Scan for the cell matching the given text and deliver its (X, Y) coordinate at center. 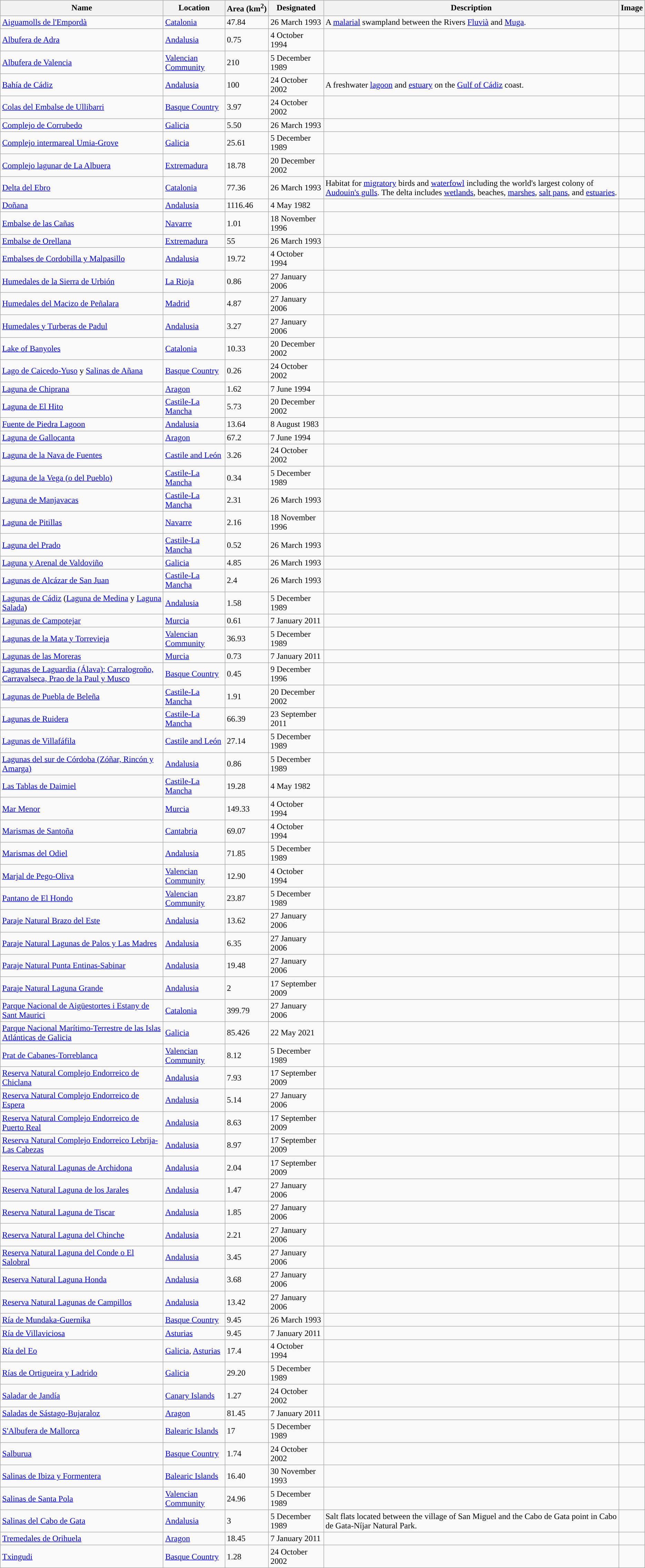
5.14 (247, 1100)
Paraje Natural Laguna Grande (82, 988)
Name (82, 8)
Embalse de Orellana (82, 241)
85.426 (247, 1033)
Complejo intermareal Umia-Grove (82, 143)
Salinas del Cabo de Gata (82, 1521)
71.85 (247, 854)
Humedales del Macizo de Peñalara (82, 303)
13.42 (247, 1302)
Reserva Natural Laguna del Conde o El Salobral (82, 1257)
2 (247, 988)
0.34 (247, 478)
Reserva Natural Lagunas de Archidona (82, 1167)
13.64 (247, 424)
8 August 1983 (296, 424)
Salt flats located between the village of San Miguel and the Cabo de Gata point in Cabo de Gata-Níjar Natural Park. (471, 1521)
Las Tablas de Daimiel (82, 786)
Laguna de la Vega (o del Pueblo) (82, 478)
0.61 (247, 621)
Colas del Embalse de Ullibarri (82, 108)
47.84 (247, 22)
Complejo de Corrubedo (82, 125)
Lagunas de Cádiz (Laguna de Medina y Laguna Salada) (82, 603)
Txingudi (82, 1556)
La Rioja (194, 281)
Fuente de Piedra Lagoon (82, 424)
0.26 (247, 371)
36.93 (247, 639)
Reserva Natural Complejo Endorreico de Chiclana (82, 1078)
Albufera de Valencia (82, 62)
Laguna de Chiprana (82, 389)
Cantabria (194, 831)
19.72 (247, 259)
3 (247, 1521)
Salinas de Santa Pola (82, 1498)
67.2 (247, 438)
1.47 (247, 1190)
Embalses de Cordobilla y Malpasillo (82, 259)
66.39 (247, 718)
Laguna de la Nava de Fuentes (82, 455)
4.87 (247, 303)
Laguna de Gallocanta (82, 438)
12.90 (247, 876)
Description (471, 8)
Laguna de Manjavacas (82, 500)
22 May 2021 (296, 1033)
Laguna de El Hito (82, 406)
2.31 (247, 500)
Lagunas de la Mata y Torrevieja (82, 639)
Lagunas de Campotejar (82, 621)
Albufera de Adra (82, 40)
Laguna del Prado (82, 545)
5.50 (247, 125)
Location (194, 8)
Area (km2) (247, 8)
Salburua (82, 1454)
30 November 1993 (296, 1476)
Reserva Natural Lagunas de Campillos (82, 1302)
2.16 (247, 523)
16.40 (247, 1476)
Lagunas de Puebla de Beleña (82, 696)
18.78 (247, 165)
Lagunas de Alcázar de San Juan (82, 581)
Reserva Natural Laguna de Tiscar (82, 1212)
Canary Islands (194, 1396)
23.87 (247, 898)
Galicia, Asturias (194, 1351)
3.26 (247, 455)
8.63 (247, 1123)
55 (247, 241)
9 December 1996 (296, 674)
Designated (296, 8)
Embalse de las Cañas (82, 223)
17.4 (247, 1351)
Reserva Natural Complejo Endorreico de Puerto Real (82, 1123)
Reserva Natural Complejo Endorreico de Espera (82, 1100)
0.45 (247, 674)
Lagunas de Ruidera (82, 718)
81.45 (247, 1413)
10.33 (247, 348)
7.93 (247, 1078)
S'Albufera de Mallorca (82, 1431)
2.4 (247, 581)
2.04 (247, 1167)
Parque Nacional Marítimo-Terrestre de las Islas Atlánticas de Galicia (82, 1033)
Complejo lagunar de La Albuera (82, 165)
Humedales y Turberas de Padul (82, 326)
Humedales de la Sierra de Urbión (82, 281)
Reserva Natural Laguna de los Jarales (82, 1190)
Reserva Natural Laguna del Chinche (82, 1235)
1.01 (247, 223)
Madrid (194, 303)
Bahía de Cádiz (82, 85)
Rías de Ortigueira y Ladrido (82, 1373)
2.21 (247, 1235)
Ría de Mundaka-Guernika (82, 1320)
Reserva Natural Laguna Honda (82, 1280)
A malarial swampland between the Rivers Fluvià and Muga. (471, 22)
1.74 (247, 1454)
3.45 (247, 1257)
Laguna y Arenal de Valdoviño (82, 563)
8.12 (247, 1055)
29.20 (247, 1373)
Salinas de Ibiza y Formentera (82, 1476)
1116.46 (247, 205)
100 (247, 85)
A freshwater lagoon and estuary on the Gulf of Cádiz coast. (471, 85)
24.96 (247, 1498)
Reserva Natural Complejo Endorreico Lebrija-Las Cabezas (82, 1145)
1.91 (247, 696)
1.58 (247, 603)
Lake of Banyoles (82, 348)
Ría de Villaviciosa (82, 1333)
Paraje Natural Brazo del Este (82, 921)
399.79 (247, 1010)
Laguna de Pitillas (82, 523)
Lagunas de Villafáfila (82, 741)
Saladar de Jandía (82, 1396)
1.27 (247, 1396)
Mar Menor (82, 809)
17 (247, 1431)
Paraje Natural Lagunas de Palos y Las Madres (82, 943)
3.68 (247, 1280)
Delta del Ebro (82, 188)
0.52 (247, 545)
18.45 (247, 1539)
Lagunas de las Moreras (82, 656)
Lagunas del sur de Córdoba (Zóñar, Rincón y Amarga) (82, 764)
13.62 (247, 921)
Lagunas de Laguardia (Álava): Carralogroño, Carravalseca, Prao de la Paul y Musco (82, 674)
Ría del Eo (82, 1351)
0.75 (247, 40)
Paraje Natural Punta Entinas-Sabinar (82, 965)
69.07 (247, 831)
Parque Nacional de Aigüestortes i Estany de Sant Maurici (82, 1010)
0.73 (247, 656)
Saladas de Sástago-Bujaraloz (82, 1413)
5.73 (247, 406)
19.48 (247, 965)
3.27 (247, 326)
19.28 (247, 786)
Marjal de Pego-Oliva (82, 876)
Marismas del Odiel (82, 854)
27.14 (247, 741)
Doñana (82, 205)
77.36 (247, 188)
3.97 (247, 108)
4.85 (247, 563)
Tremedales de Orihuela (82, 1539)
Pantano de El Hondo (82, 898)
210 (247, 62)
Marismas de Santoña (82, 831)
25.61 (247, 143)
Lago de Caicedo-Yuso y Salinas de Añana (82, 371)
8.97 (247, 1145)
149.33 (247, 809)
Image (632, 8)
1.85 (247, 1212)
1.62 (247, 389)
Prat de Cabanes-Torreblanca (82, 1055)
1.28 (247, 1556)
6.35 (247, 943)
Aiguamolls de l'Empordà (82, 22)
Asturias (194, 1333)
23 September 2011 (296, 718)
